Scan for the cell matching the given text and deliver its (x, y) coordinate at center. 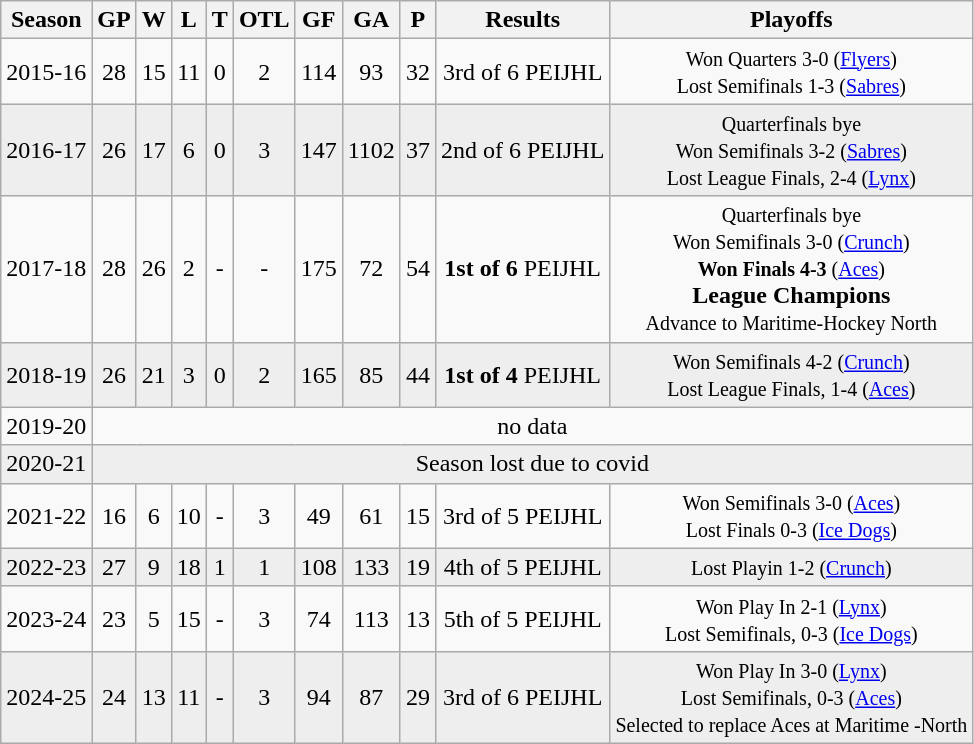
4th of 5 PEIJHL (522, 567)
175 (318, 269)
OTL (264, 20)
87 (371, 697)
37 (418, 150)
10 (188, 516)
Season lost due to covid (532, 464)
GF (318, 20)
L (188, 20)
Won Semifinals 3-0 (Aces)Lost Finals 0-3 (Ice Dogs) (792, 516)
147 (318, 150)
GP (114, 20)
85 (371, 374)
2nd of 6 PEIJHL (522, 150)
2024-25 (46, 697)
18 (188, 567)
44 (418, 374)
94 (318, 697)
Won Semifinals 4-2 (Crunch)Lost League Finals, 1-4 (Aces) (792, 374)
9 (154, 567)
P (418, 20)
3rd of 5 PEIJHL (522, 516)
5 (154, 618)
61 (371, 516)
T (220, 20)
1st of 6 PEIJHL (522, 269)
W (154, 20)
54 (418, 269)
113 (371, 618)
93 (371, 72)
Won Play In 3-0 (Lynx)Lost Semifinals, 0-3 (Aces)Selected to replace Aces at Maritime -North (792, 697)
24 (114, 697)
16 (114, 516)
165 (318, 374)
Quarterfinals bye Won Semifinals 3-0 (Crunch)Won Finals 4-3 (Aces)League ChampionsAdvance to Maritime-Hockey North (792, 269)
1102 (371, 150)
no data (532, 426)
17 (154, 150)
1st of 4 PEIJHL (522, 374)
5th of 5 PEIJHL (522, 618)
Results (522, 20)
29 (418, 697)
23 (114, 618)
2023-24 (46, 618)
114 (318, 72)
Quarterfinals bye Won Semifinals 3-2 (Sabres)Lost League Finals, 2-4 (Lynx) (792, 150)
27 (114, 567)
21 (154, 374)
32 (418, 72)
Won Play In 2-1 (Lynx)Lost Semifinals, 0-3 (Ice Dogs) (792, 618)
2020-21 (46, 464)
GA (371, 20)
Playoffs (792, 20)
133 (371, 567)
108 (318, 567)
74 (318, 618)
72 (371, 269)
2021-22 (46, 516)
2022-23 (46, 567)
Lost Playin 1-2 (Crunch) (792, 567)
2019-20 (46, 426)
Season (46, 20)
2016-17 (46, 150)
Won Quarters 3-0 (Flyers)Lost Semifinals 1-3 (Sabres) (792, 72)
2018-19 (46, 374)
2015-16 (46, 72)
2017-18 (46, 269)
19 (418, 567)
49 (318, 516)
